Search for the cell housing the specified text and yield its (X, Y) center coordinate. 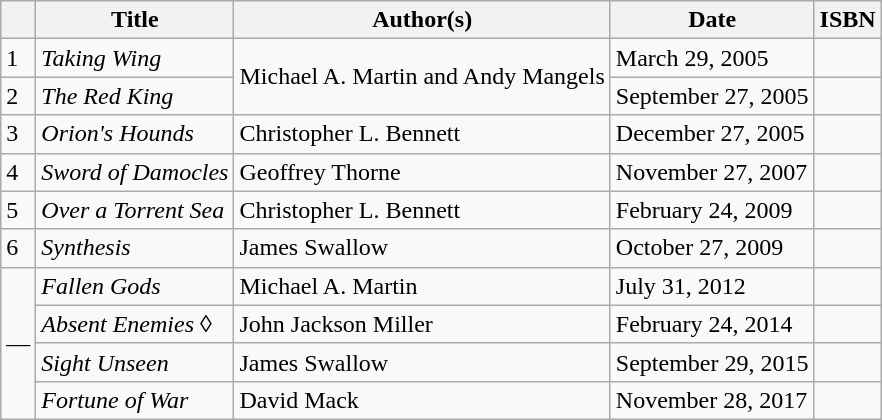
Sight Unseen (135, 362)
Over a Torrent Sea (135, 210)
Michael A. Martin and Andy Mangels (422, 77)
November 28, 2017 (712, 400)
ISBN (848, 20)
September 29, 2015 (712, 362)
February 24, 2009 (712, 210)
3 (18, 134)
Sword of Damocles (135, 172)
November 27, 2007 (712, 172)
— (18, 343)
John Jackson Miller (422, 324)
4 (18, 172)
Author(s) (422, 20)
The Red King (135, 96)
October 27, 2009 (712, 248)
Michael A. Martin (422, 286)
Absent Enemies ◊ (135, 324)
Synthesis (135, 248)
David Mack (422, 400)
March 29, 2005 (712, 58)
Fortune of War (135, 400)
December 27, 2005 (712, 134)
5 (18, 210)
Title (135, 20)
February 24, 2014 (712, 324)
Orion's Hounds (135, 134)
Fallen Gods (135, 286)
September 27, 2005 (712, 96)
Taking Wing (135, 58)
2 (18, 96)
1 (18, 58)
July 31, 2012 (712, 286)
6 (18, 248)
Geoffrey Thorne (422, 172)
Date (712, 20)
